From the cell containing the given text, extract its center point as [X, Y] coordinate. 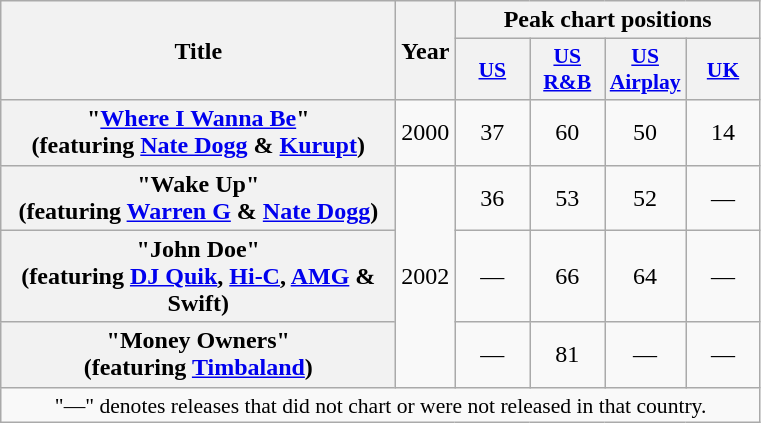
50 [646, 132]
"Money Owners" (featuring Timbaland) [198, 354]
2002 [426, 276]
Peak chart positions [608, 20]
"—" denotes releases that did not chart or were not released in that country. [381, 405]
60 [568, 132]
"Where I Wanna Be" (featuring Nate Dogg & Kurupt) [198, 132]
Year [426, 50]
53 [568, 198]
US [492, 70]
36 [492, 198]
37 [492, 132]
81 [568, 354]
"John Doe"(featuring DJ Quik, Hi-C, AMG & Swift) [198, 276]
52 [646, 198]
Title [198, 50]
2000 [426, 132]
14 [724, 132]
USR&B [568, 70]
USAirplay [646, 70]
"Wake Up" (featuring Warren G & Nate Dogg) [198, 198]
UK [724, 70]
66 [568, 276]
64 [646, 276]
